Search for the cell housing the specified text and yield its (X, Y) center coordinate. 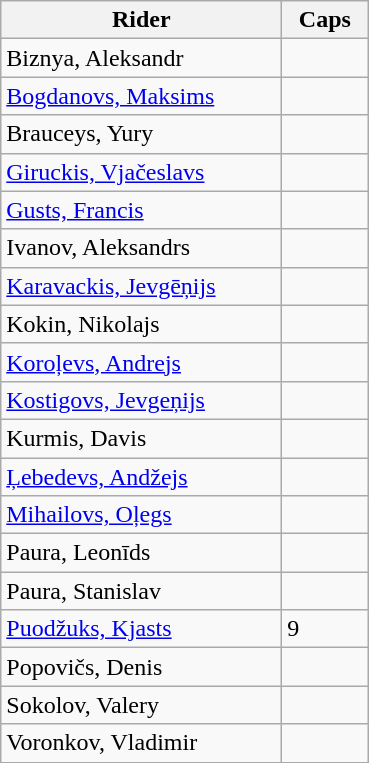
Popovičs, Denis (142, 667)
Kurmis, Davis (142, 438)
Karavackis, Jevgēņijs (142, 286)
Puodžuks, Kjasts (142, 629)
Sokolov, Valery (142, 705)
Brauceys, Yury (142, 134)
Rider (142, 20)
Ļebedevs, Andžejs (142, 477)
Gusts, Francis (142, 210)
Paura, Leonīds (142, 553)
Bogdanovs, Maksims (142, 96)
Ivanov, Aleksandrs (142, 248)
Caps (325, 20)
Biznya, Aleksandr (142, 58)
Kostigovs, Jevgeņijs (142, 400)
9 (325, 629)
Giruckis, Vjačeslavs (142, 172)
Voronkov, Vladimir (142, 743)
Mihailovs, Oļegs (142, 515)
Koroļevs, Andrejs (142, 362)
Paura, Stanislav (142, 591)
Kokin, Nikolajs (142, 324)
